Locate the cell with the specified text and output its (X, Y) center coordinate. 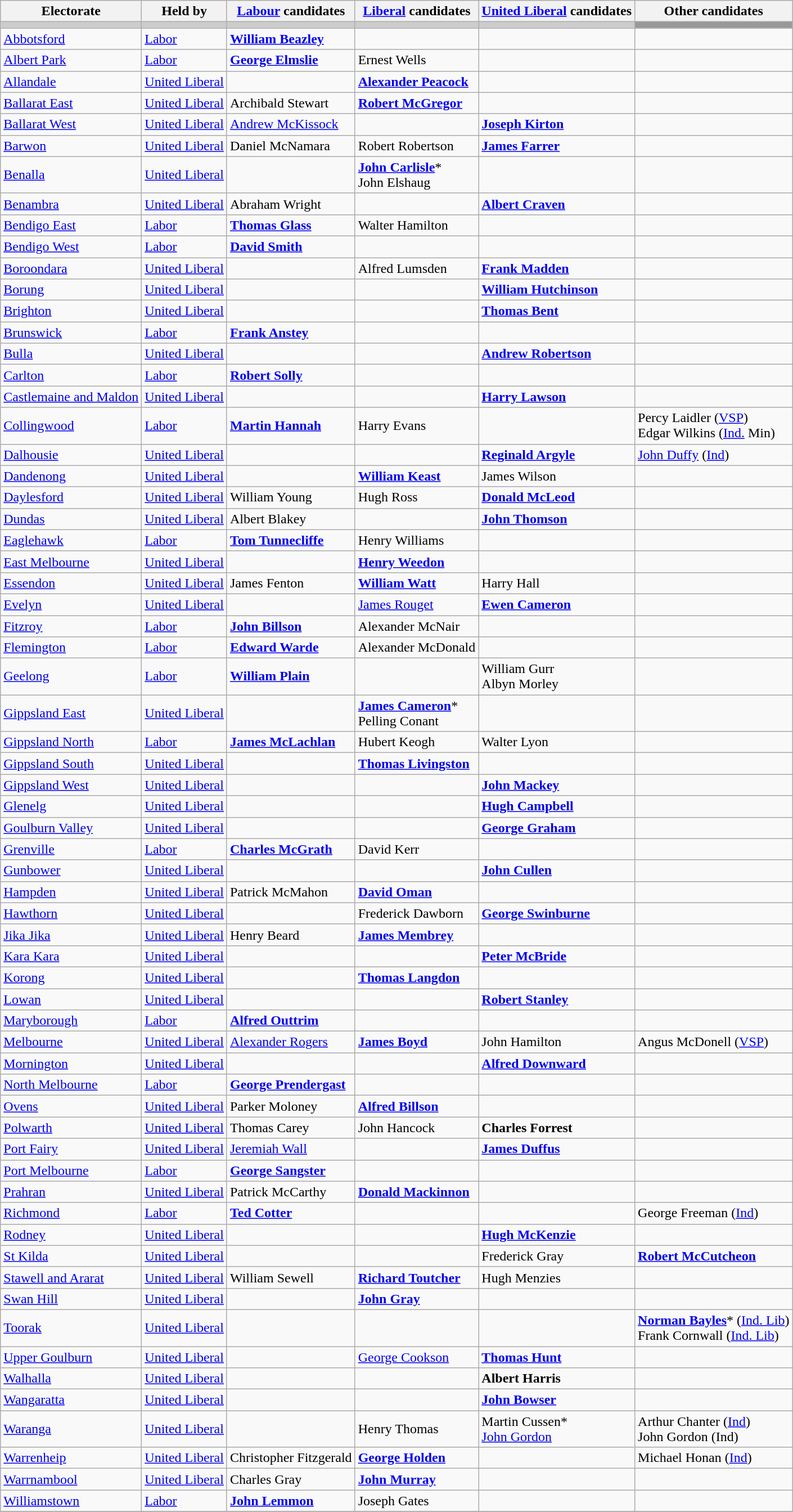
James Wilson (557, 476)
Alfred Billson (417, 1106)
John Hancock (417, 1128)
Ballarat West (71, 124)
Polwarth (71, 1128)
Robert Solly (291, 375)
Norman Bayles* (Ind. Lib)Frank Cornwall (Ind. Lib) (714, 1328)
Prahran (71, 1192)
Dandenong (71, 476)
Robert McGregor (417, 103)
Carlton (71, 375)
North Melbourne (71, 1085)
George Cookson (417, 1357)
Ernest Wells (417, 60)
Dalhousie (71, 455)
Collingwood (71, 425)
Kara Kara (71, 956)
John Mackey (557, 785)
Warrenheip (71, 1458)
Albert Blakey (291, 519)
Alexander Peacock (417, 82)
James Cameron*Pelling Conant (417, 714)
Gippsland East (71, 714)
Castlemaine and Maldon (71, 397)
John Thomson (557, 519)
Geelong (71, 676)
Upper Goulburn (71, 1357)
Frederick Gray (557, 1256)
Swan Hill (71, 1299)
Electorate (71, 11)
George Freeman (Ind) (714, 1213)
John Billson (291, 626)
James Duffus (557, 1149)
Goulburn Valley (71, 828)
Joseph Kirton (557, 124)
William Beazley (291, 39)
East Melbourne (71, 562)
Charles McGrath (291, 849)
Harry Lawson (557, 397)
Daylesford (71, 497)
Frank Madden (557, 268)
Hugh McKenzie (557, 1235)
Arthur Chanter (Ind)John Gordon (Ind) (714, 1429)
John Hamilton (557, 1042)
Hugh Ross (417, 497)
Gippsland North (71, 742)
George Holden (417, 1458)
Abraham Wright (291, 204)
Eaglehawk (71, 540)
Andrew McKissock (291, 124)
Jeremiah Wall (291, 1149)
Alfred Outtrim (291, 1021)
Walhalla (71, 1379)
Stawell and Ararat (71, 1277)
Toorak (71, 1328)
St Kilda (71, 1256)
Ballarat East (71, 103)
Parker Moloney (291, 1106)
David Smith (291, 246)
Brunswick (71, 333)
Williamstown (71, 1501)
Martin Cussen*John Gordon (557, 1429)
Bendigo East (71, 225)
David Oman (417, 892)
Robert McCutcheon (714, 1256)
Donald McLeod (557, 497)
John Lemmon (291, 1501)
Alexander McNair (417, 626)
William Plain (291, 676)
Edward Warde (291, 648)
Charles Gray (291, 1479)
Thomas Langdon (417, 977)
Ovens (71, 1106)
Dundas (71, 519)
Frederick Dawborn (417, 913)
William GurrAlbyn Morley (557, 676)
Melbourne (71, 1042)
Benambra (71, 204)
Labour candidates (291, 11)
Andrew Robertson (557, 354)
George Elmslie (291, 60)
Hampden (71, 892)
Christopher Fitzgerald (291, 1458)
Thomas Bent (557, 311)
Warrnambool (71, 1479)
Essendon (71, 583)
James Fenton (291, 583)
Thomas Livingston (417, 764)
Abbotsford (71, 39)
Gunbower (71, 871)
Held by (184, 11)
Albert Harris (557, 1379)
Harry Evans (417, 425)
John Duffy (Ind) (714, 455)
John Gray (417, 1299)
Henry Thomas (417, 1429)
Patrick McCarthy (291, 1192)
Reginald Argyle (557, 455)
Alexander McDonald (417, 648)
Gippsland South (71, 764)
Boroondara (71, 268)
James Farrer (557, 146)
Alfred Lumsden (417, 268)
James Boyd (417, 1042)
Albert Park (71, 60)
William Keast (417, 476)
William Young (291, 497)
Borung (71, 290)
John Cullen (557, 871)
William Hutchinson (557, 290)
John Murray (417, 1479)
Patrick McMahon (291, 892)
Thomas Glass (291, 225)
Liberal candidates (417, 11)
Barwon (71, 146)
Percy Laidler (VSP)Edgar Wilkins (Ind. Min) (714, 425)
Brighton (71, 311)
James McLachlan (291, 742)
Lowan (71, 999)
John Bowser (557, 1400)
Jika Jika (71, 935)
Albert Craven (557, 204)
Grenville (71, 849)
Mornington (71, 1064)
Port Melbourne (71, 1170)
George Prendergast (291, 1085)
Angus McDonell (VSP) (714, 1042)
Flemington (71, 648)
Allandale (71, 82)
Hawthorn (71, 913)
Alfred Downward (557, 1064)
Joseph Gates (417, 1501)
Korong (71, 977)
Evelyn (71, 604)
Ewen Cameron (557, 604)
Robert Robertson (417, 146)
United Liberal candidates (557, 11)
Thomas Hunt (557, 1357)
Martin Hannah (291, 425)
James Rouget (417, 604)
Henry Williams (417, 540)
Hugh Menzies (557, 1277)
Tom Tunnecliffe (291, 540)
David Kerr (417, 849)
James Membrey (417, 935)
Maryborough (71, 1021)
Glenelg (71, 806)
George Graham (557, 828)
Port Fairy (71, 1149)
Fitzroy (71, 626)
Gippsland West (71, 785)
Frank Anstey (291, 333)
Benalla (71, 174)
Henry Beard (291, 935)
Bendigo West (71, 246)
Archibald Stewart (291, 103)
Other candidates (714, 11)
Alexander Rogers (291, 1042)
Thomas Carey (291, 1128)
John Carlisle*John Elshaug (417, 174)
Harry Hall (557, 583)
Peter McBride (557, 956)
Richard Toutcher (417, 1277)
Daniel McNamara (291, 146)
Donald Mackinnon (417, 1192)
Charles Forrest (557, 1128)
Waranga (71, 1429)
Walter Lyon (557, 742)
George Swinburne (557, 913)
Richmond (71, 1213)
Ted Cotter (291, 1213)
Henry Weedon (417, 562)
Bulla (71, 354)
William Watt (417, 583)
Walter Hamilton (417, 225)
Rodney (71, 1235)
Wangaratta (71, 1400)
Hugh Campbell (557, 806)
William Sewell (291, 1277)
Hubert Keogh (417, 742)
Michael Honan (Ind) (714, 1458)
George Sangster (291, 1170)
Robert Stanley (557, 999)
